Provide the [x, y] coordinate of the cell's center where the given text is located.  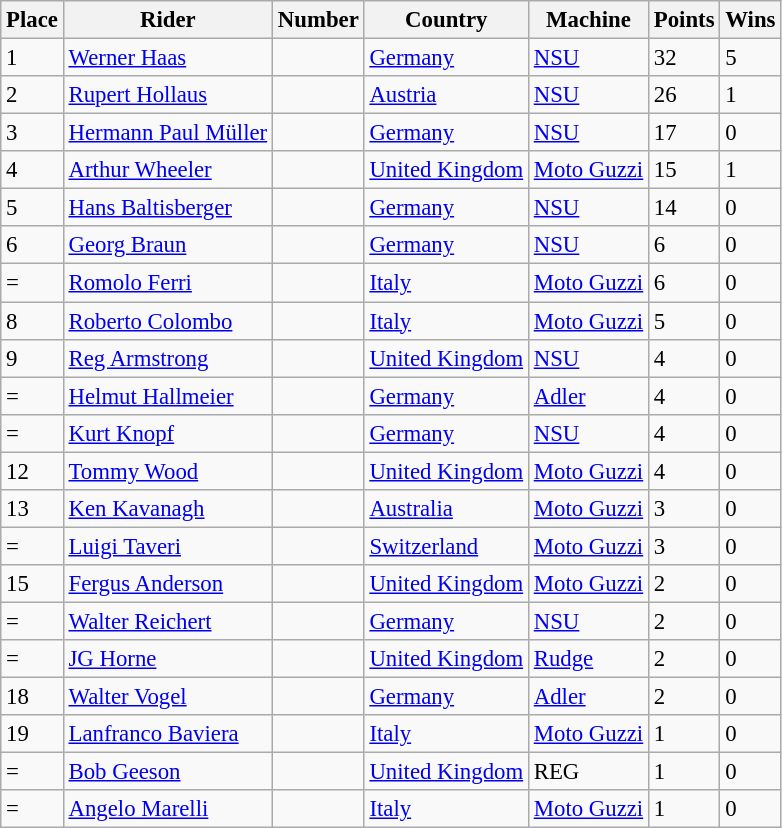
JG Horne [168, 659]
18 [32, 697]
Walter Vogel [168, 697]
Machine [588, 20]
14 [684, 208]
Angelo Marelli [168, 809]
8 [32, 321]
9 [32, 358]
Rider [168, 20]
Roberto Colombo [168, 321]
REG [588, 772]
17 [684, 133]
Ken Kavanagh [168, 509]
Helmut Hallmeier [168, 396]
Wins [750, 20]
Hermann Paul Müller [168, 133]
Number [318, 20]
Bob Geeson [168, 772]
Luigi Taveri [168, 546]
13 [32, 509]
Australia [446, 509]
26 [684, 95]
32 [684, 58]
Points [684, 20]
Hans Baltisberger [168, 208]
Rudge [588, 659]
Rupert Hollaus [168, 95]
Place [32, 20]
19 [32, 734]
Tommy Wood [168, 471]
Walter Reichert [168, 621]
Fergus Anderson [168, 584]
Country [446, 20]
Reg Armstrong [168, 358]
Austria [446, 95]
Arthur Wheeler [168, 170]
Romolo Ferri [168, 283]
Georg Braun [168, 245]
Kurt Knopf [168, 433]
Werner Haas [168, 58]
Switzerland [446, 546]
Lanfranco Baviera [168, 734]
12 [32, 471]
